Extract the (X, Y) coordinate from the center of the cell holding the provided text.  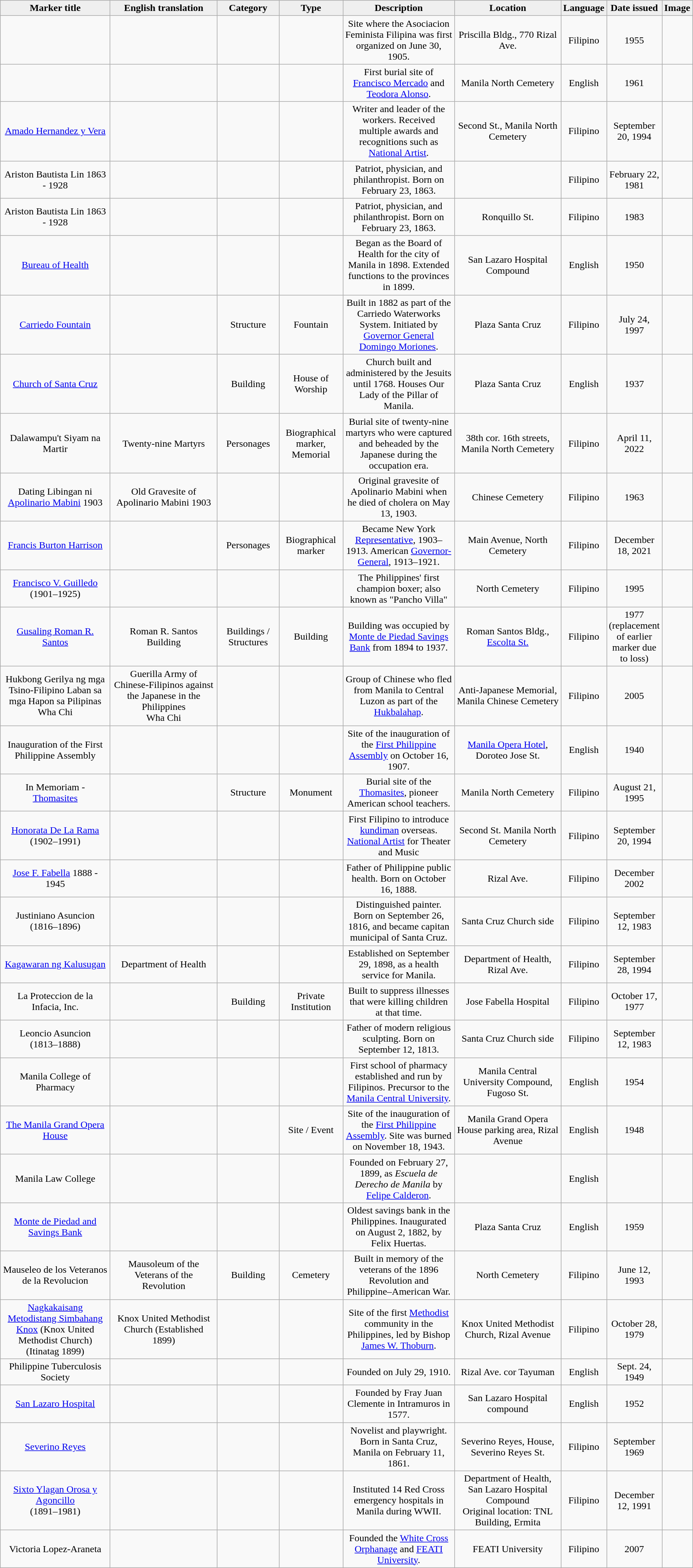
Built in 1882 as part of the Carriedo Waterworks System. Initiated by Governor General Domingo Moriones. (399, 324)
1954 (634, 1082)
Old Gravesite of Apolinario Mabini 1903 (164, 497)
Founded on February 27, 1899, as Escuela de Derecho de Manila by Felipe Calderon. (399, 1179)
Father of modern religious sculpting. Born on September 12, 1813. (399, 1039)
Guerilla Army of Chinese-Filipinos against the Japanese in the PhilippinesWha Chi (164, 696)
2007 (634, 1549)
Burial site of twenty-nine martyrs who were captured and beheaded by the Japanese during the occupation era. (399, 443)
Victoria Lopez-Araneta (55, 1549)
Became New York Representative, 1903–1913. American Governor-General, 1913–1921. (399, 545)
Department of Health, San Lazaro Hospital CompoundOriginal location: TNL Building, Ermita (508, 1501)
In Memoriam - Thomasites (55, 793)
Site of the first Methodist community in the Philippines, led by Bishop James W. Thoburn. (399, 1329)
September 1969 (634, 1447)
Second St., Manila North Cemetery (508, 131)
Knox United Methodist Church, Rizal Avenue (508, 1329)
Cemetery (311, 1275)
Site / Event (311, 1130)
Rizal Ave. (508, 878)
Image (677, 8)
Main Avenue, North Cemetery (508, 545)
Built in memory of the veterans of the 1896 Revolution and Philippine–American War. (399, 1275)
Severino Reyes (55, 1447)
Father of Philippine public health. Born on October 16, 1888. (399, 878)
Hukbong Gerilya ng mga Tsino-Filipino Laban sa mga Hapon sa Pilipinas Wha Chi (55, 696)
The Philippines' first champion boxer; also known as "Pancho Villa" (399, 588)
Built to suppress illnesses that were killing children at that time. (399, 1001)
Kagawaran ng Kalusugan (55, 964)
Founded by Fray Juan Clemente in Intramuros in 1577. (399, 1404)
Building was occupied by Monte de Piedad Savings Bank from 1894 to 1937. (399, 637)
Jose F. Fabella 1888 - 1945 (55, 878)
1948 (634, 1130)
San Lazaro Hospital Compound (508, 265)
Novelist and playwright. Born in Santa Cruz, Manila on February 11, 1861. (399, 1447)
1959 (634, 1226)
Manila Grand Opera House parking area, Rizal Avenue (508, 1130)
Biographical marker, Memorial (311, 443)
Philippine Tuberculosis Society (55, 1372)
Rizal Ave. cor Tayuman (508, 1372)
1940 (634, 750)
Original gravesite of Apolinario Mabini when he died of cholera on May 13, 1903. (399, 497)
Founded the White Cross Orphanage and FEATI University. (399, 1549)
Department of Health (164, 964)
1937 (634, 384)
Mausoleum of the Veterans of the Revolution (164, 1275)
House of Worship (311, 384)
38th cor. 16th streets, Manila North Cemetery (508, 443)
Anti-Japanese Memorial, Manila Chinese Cemetery (508, 696)
Manila Law College (55, 1179)
San Lazaro Hospital compound (508, 1404)
August 21, 1995 (634, 793)
Manila Opera Hotel, Doroteo Jose St. (508, 750)
Gusaling Roman R. Santos (55, 637)
July 24, 1997 (634, 324)
English translation (164, 8)
Chinese Cemetery (508, 497)
Ronquillo St. (508, 217)
December 12, 1991 (634, 1501)
Honorata De La Rama(1902–1991) (55, 836)
1963 (634, 497)
Justiniano Asuncion (1816–1896) (55, 921)
San Lazaro Hospital (55, 1404)
Department of Health, Rizal Ave. (508, 964)
December 2002 (634, 878)
Roman Santos Bldg., Escolta St. (508, 637)
Buildings / Structures (248, 637)
October 28, 1979 (634, 1329)
Writer and leader of the workers. Received multiple awards and recognitions such as National Artist. (399, 131)
Category (248, 8)
1977 (replacement of earlier marker due to loss) (634, 637)
Instituted 14 Red Cross emergency hospitals in Manila during WWII. (399, 1501)
First burial site of Francisco Mercado and Teodora Alonso. (399, 83)
La Proteccion de la Infacia, Inc. (55, 1001)
Manila College of Pharmacy (55, 1082)
Began as the Board of Health for the city of Manila in 1898. Extended functions to the provinces in 1899. (399, 265)
Type (311, 8)
Burial site of the Thomasites, pioneer American school teachers. (399, 793)
Nagkakaisang Metodistang Simbahang Knox (Knox United Methodist Church) (Itinatag 1899) (55, 1329)
The Manila Grand Opera House (55, 1130)
Description (399, 8)
Francis Burton Harrison (55, 545)
Francisco V. Guilledo(1901–1925) (55, 588)
1952 (634, 1404)
Leoncio Asuncion (1813–1888) (55, 1039)
FEATI University (508, 1549)
Established on September 29, 1898, as a health service for Manila. (399, 964)
December 18, 2021 (634, 545)
Amado Hernandez y Vera (55, 131)
1950 (634, 265)
February 22, 1981 (634, 180)
Monte de Piedad and Savings Bank (55, 1226)
Site of the inauguration of the First Philippine Assembly. Site was burned on November 18, 1943. (399, 1130)
1961 (634, 83)
Manila Central University Compound, Fugoso St. (508, 1082)
April 11, 2022 (634, 443)
Date issued (634, 8)
Jose Fabella Hospital (508, 1001)
Site of the inauguration of the First Philippine Assembly on October 16, 1907. (399, 750)
Carriedo Fountain (55, 324)
Group of Chinese who fled from Manila to Central Luzon as part of the Hukbalahap. (399, 696)
Dalawampu't Siyam na Martir (55, 443)
Roman R. Santos Building (164, 637)
Site where the Asociacion Feminista Filipina was first organized on June 30, 1905. (399, 40)
First Filipino to introduce kundiman overseas. National Artist for Theater and Music (399, 836)
2005 (634, 696)
Biographical marker (311, 545)
Severino Reyes, House, Severino Reyes St. (508, 1447)
Sixto Ylagan Orosa y Agoncillo(1891–1981) (55, 1501)
Marker title (55, 8)
Fountain (311, 324)
Mauseleo de los Veteranos de la Revolucion (55, 1275)
1995 (634, 588)
First school of pharmacy established and run by Filipinos. Precursor to the Manila Central University. (399, 1082)
Inauguration of the First Philippine Assembly (55, 750)
Knox United Methodist Church (Established 1899) (164, 1329)
Founded on July 29, 1910. (399, 1372)
Church of Santa Cruz (55, 384)
Location (508, 8)
Twenty-nine Martyrs (164, 443)
Bureau of Health (55, 265)
September 28, 1994 (634, 964)
Private Institution (311, 1001)
Church built and administered by the Jesuits until 1768. Houses Our Lady of the Pillar of Manila. (399, 384)
Oldest savings bank in the Philippines. Inaugurated on August 2, 1882, by Felix Huertas. (399, 1226)
June 12, 1993 (634, 1275)
Sept. 24, 1949 (634, 1372)
Priscilla Bldg., 770 Rizal Ave. (508, 40)
October 17, 1977 (634, 1001)
Dating Libingan ni Apolinario Mabini 1903 (55, 497)
Language (584, 8)
Distinguished painter. Born on September 26, 1816, and became capitan municipal of Santa Cruz. (399, 921)
Monument (311, 793)
1955 (634, 40)
Second St. Manila North Cemetery (508, 836)
1983 (634, 217)
